Capture the cell that displays the provided text and extract its (x, y) central coordinate. 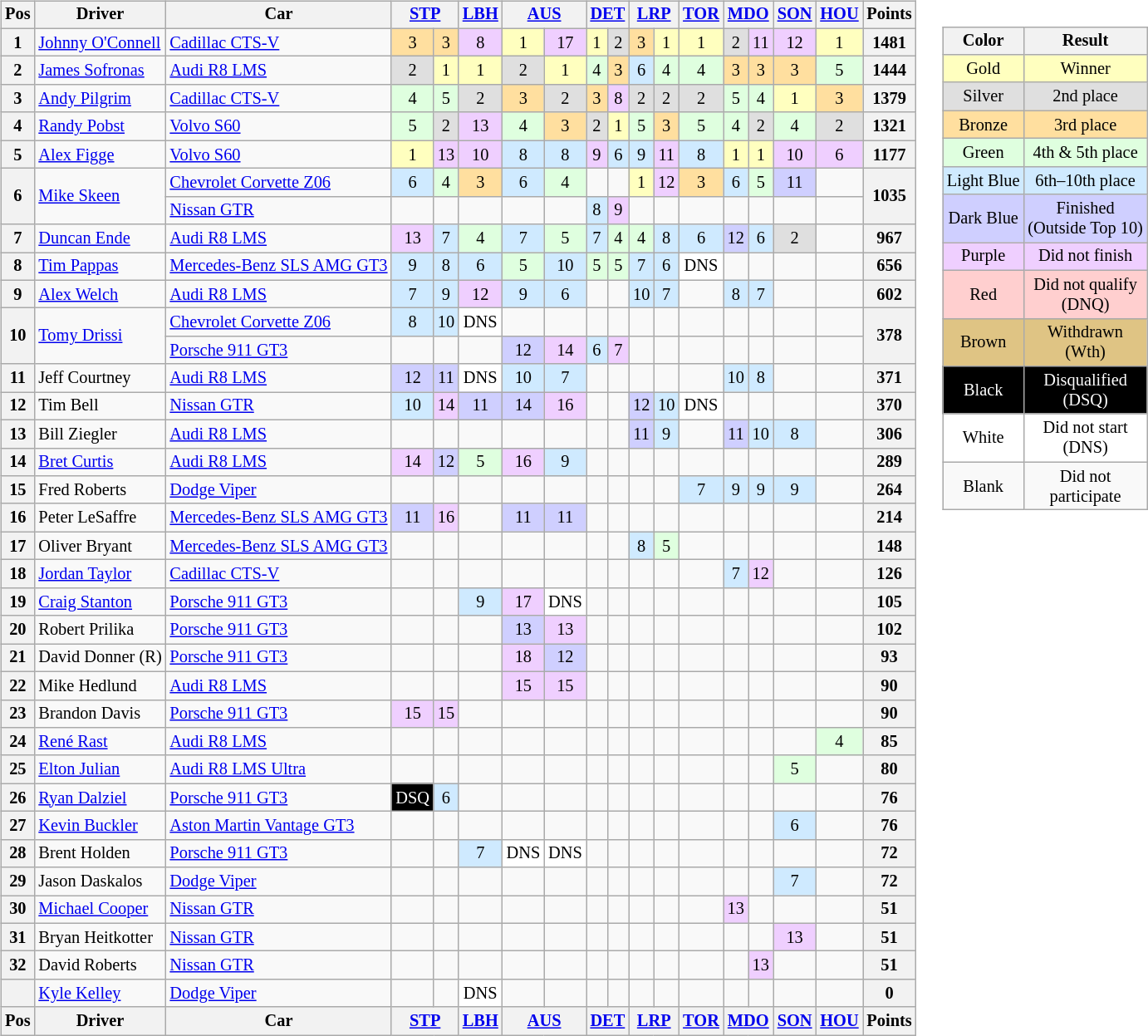
21 (17, 658)
Purple (984, 257)
Mike Skeen (100, 196)
25 (17, 769)
Did not start(DNS) (1085, 438)
19 (17, 601)
378 (890, 336)
31 (17, 937)
4th & 5th place (1085, 153)
Fred Roberts (100, 490)
Blank (984, 486)
Duncan Ende (100, 238)
Alex Welch (100, 294)
28 (17, 853)
Color (984, 41)
93 (890, 658)
Michael Cooper (100, 910)
656 (890, 267)
1177 (890, 155)
White (984, 438)
Bryan Heitkotter (100, 937)
27 (17, 826)
David Roberts (100, 965)
Audi R8 LMS Ultra (279, 769)
Bronze (984, 125)
26 (17, 798)
Brent Holden (100, 853)
Red (984, 294)
126 (890, 574)
Elton Julian (100, 769)
0 (890, 994)
1035 (890, 196)
Mike Hedlund (100, 685)
105 (890, 601)
Craig Stanton (100, 601)
967 (890, 238)
Light Blue (984, 180)
Bret Curtis (100, 462)
David Donner (R) (100, 658)
Tim Pappas (100, 267)
Alex Figge (100, 155)
Bill Ziegler (100, 434)
Did notparticipate (1085, 486)
289 (890, 462)
24 (17, 742)
Result (1085, 41)
Jordan Taylor (100, 574)
Withdrawn(Wth) (1085, 342)
371 (890, 378)
Green (984, 153)
Brown (984, 342)
80 (890, 769)
29 (17, 881)
Gold (984, 69)
Tomy Drissi (100, 336)
Randy Pobst (100, 126)
1321 (890, 126)
23 (17, 714)
Robert Prilika (100, 630)
3rd place (1085, 125)
102 (890, 630)
20 (17, 630)
264 (890, 490)
Jason Daskalos (100, 881)
Aston Martin Vantage GT3 (279, 826)
René Rast (100, 742)
Ryan Dalziel (100, 798)
370 (890, 406)
Disqualified(DSQ) (1085, 390)
Oliver Bryant (100, 546)
Tim Bell (100, 406)
32 (17, 965)
Silver (984, 96)
Did not qualify(DNQ) (1085, 294)
DSQ (412, 798)
Andy Pilgrim (100, 99)
Dark Blue (984, 218)
1379 (890, 99)
602 (890, 294)
Johnny O'Connell (100, 42)
6th–10th place (1085, 180)
1481 (890, 42)
Kyle Kelley (100, 994)
306 (890, 434)
1444 (890, 71)
22 (17, 685)
Jeff Courtney (100, 378)
30 (17, 910)
Kevin Buckler (100, 826)
Winner (1085, 69)
Finished(Outside Top 10) (1085, 218)
Black (984, 390)
James Sofronas (100, 71)
Brandon Davis (100, 714)
85 (890, 742)
148 (890, 546)
214 (890, 518)
Did not finish (1085, 257)
Peter LeSaffre (100, 518)
2nd place (1085, 96)
